Output the [x, y] coordinate of the center of the cell containing the given text.  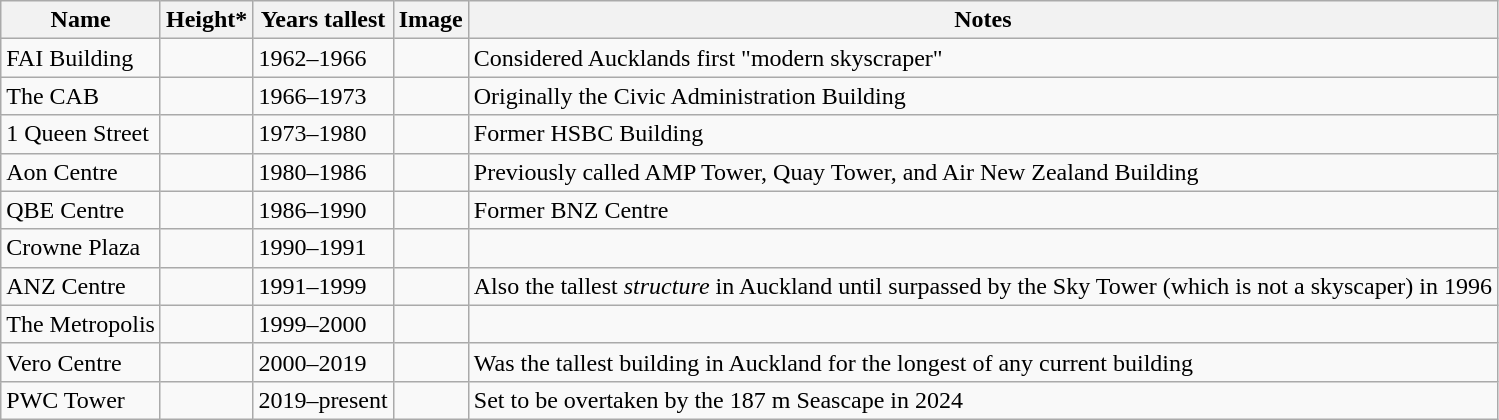
QBE Centre [81, 210]
1999–2000 [323, 324]
Vero Centre [81, 362]
1980–1986 [323, 172]
Also the tallest structure in Auckland until surpassed by the Sky Tower (which is not a skyscaper) in 1996 [982, 286]
Years tallest [323, 20]
Image [430, 20]
1991–1999 [323, 286]
Previously called AMP Tower, Quay Tower, and Air New Zealand Building [982, 172]
2019–present [323, 400]
Aon Centre [81, 172]
Name [81, 20]
1973–1980 [323, 134]
1990–1991 [323, 248]
2000–2019 [323, 362]
Originally the Civic Administration Building [982, 96]
PWC Tower [81, 400]
Former BNZ Centre [982, 210]
1962–1966 [323, 58]
Former HSBC Building [982, 134]
1966–1973 [323, 96]
1986–1990 [323, 210]
Was the tallest building in Auckland for the longest of any current building [982, 362]
Crowne Plaza [81, 248]
Height* [206, 20]
FAI Building [81, 58]
The CAB [81, 96]
Considered Aucklands first "modern skyscraper" [982, 58]
1 Queen Street [81, 134]
ANZ Centre [81, 286]
Set to be overtaken by the 187 m Seascape in 2024 [982, 400]
Notes [982, 20]
The Metropolis [81, 324]
